From the cell containing the given text, extract its center point as (X, Y) coordinate. 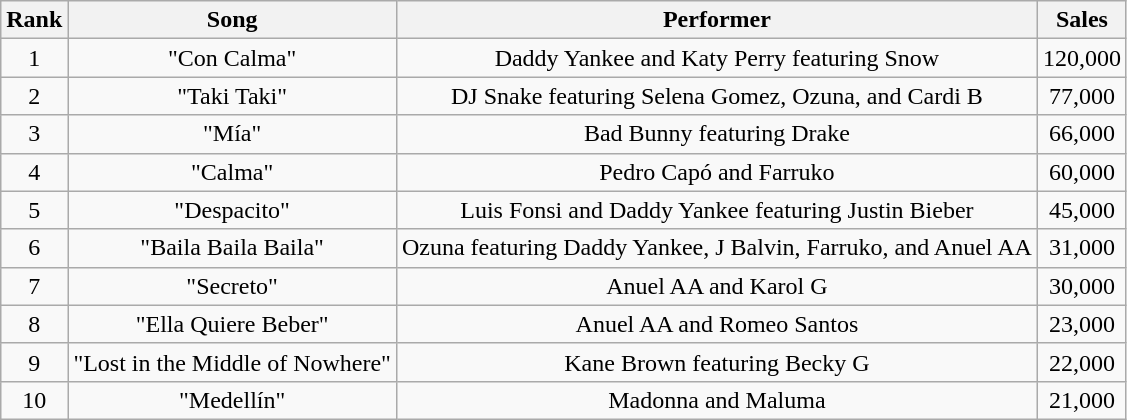
DJ Snake featuring Selena Gomez, Ozuna, and Cardi B (716, 96)
"Calma" (232, 172)
3 (34, 134)
6 (34, 248)
Song (232, 20)
"Despacito" (232, 210)
1 (34, 58)
"Medellín" (232, 400)
23,000 (1082, 324)
"Ella Quiere Beber" (232, 324)
66,000 (1082, 134)
Pedro Capó and Farruko (716, 172)
8 (34, 324)
2 (34, 96)
Kane Brown featuring Becky G (716, 362)
Luis Fonsi and Daddy Yankee featuring Justin Bieber (716, 210)
Ozuna featuring Daddy Yankee, J Balvin, Farruko, and Anuel AA (716, 248)
5 (34, 210)
"Mía" (232, 134)
Anuel AA and Karol G (716, 286)
Sales (1082, 20)
"Secreto" (232, 286)
Bad Bunny featuring Drake (716, 134)
Rank (34, 20)
10 (34, 400)
Anuel AA and Romeo Santos (716, 324)
45,000 (1082, 210)
30,000 (1082, 286)
7 (34, 286)
"Baila Baila Baila" (232, 248)
60,000 (1082, 172)
22,000 (1082, 362)
Madonna and Maluma (716, 400)
31,000 (1082, 248)
21,000 (1082, 400)
Daddy Yankee and Katy Perry featuring Snow (716, 58)
"Con Calma" (232, 58)
120,000 (1082, 58)
4 (34, 172)
9 (34, 362)
"Lost in the Middle of Nowhere" (232, 362)
Performer (716, 20)
77,000 (1082, 96)
"Taki Taki" (232, 96)
